From the cell containing the given text, extract its center point as (X, Y) coordinate. 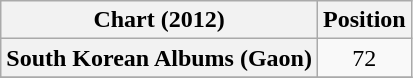
Chart (2012) (160, 20)
72 (364, 58)
South Korean Albums (Gaon) (160, 58)
Position (364, 20)
